Extract the (x, y) coordinate from the center of the cell holding the provided text.  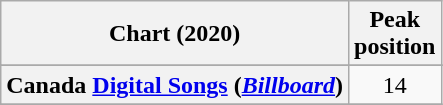
Peak position (395, 34)
14 (395, 85)
Canada Digital Songs (Billboard) (175, 85)
Chart (2020) (175, 34)
